Extract the (x, y) coordinate from the center of the cell holding the provided text.  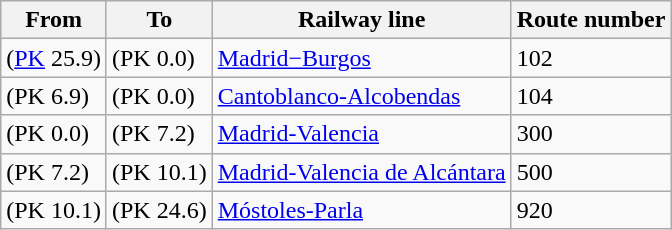
Madrid-Valencia (362, 134)
To (159, 20)
Route number (591, 20)
500 (591, 172)
Railway line (362, 20)
104 (591, 96)
Madrid-Valencia de Alcántara (362, 172)
920 (591, 210)
From (54, 20)
Madrid−Burgos (362, 58)
102 (591, 58)
Móstoles-Parla (362, 210)
(PK 24.6) (159, 210)
Cantoblanco-Alcobendas (362, 96)
(PK 25.9) (54, 58)
300 (591, 134)
(PK 6.9) (54, 96)
